Return the [x, y] coordinate for the center point of the cell that contains the specified text.  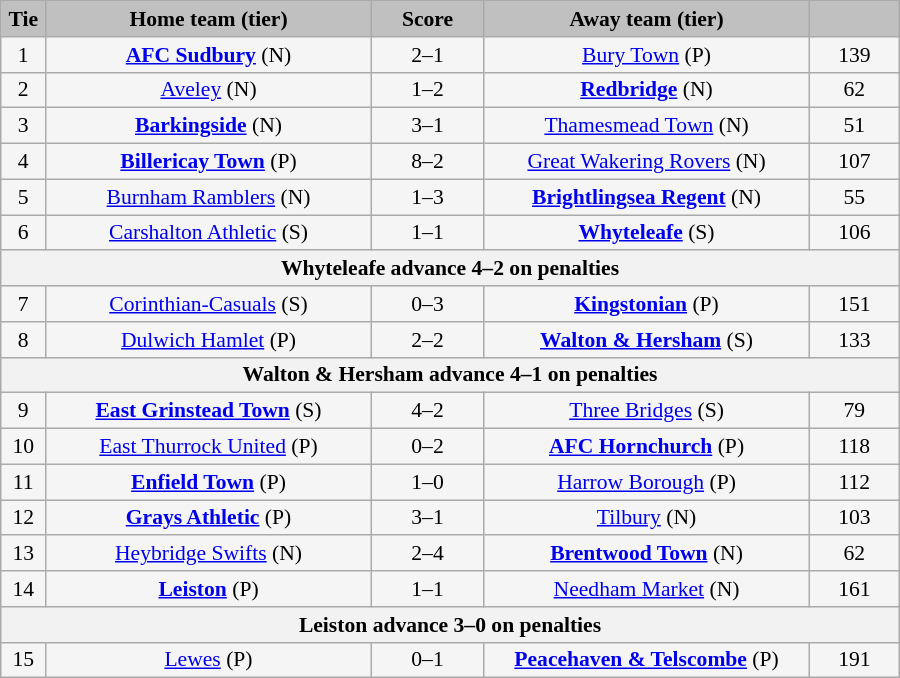
161 [854, 589]
55 [854, 197]
8–2 [427, 162]
14 [24, 589]
0–2 [427, 447]
1–2 [427, 90]
Lewes (P) [209, 660]
Great Wakering Rovers (N) [647, 162]
0–3 [427, 304]
107 [854, 162]
Brightlingsea Regent (N) [647, 197]
2–1 [427, 55]
133 [854, 340]
5 [24, 197]
0–1 [427, 660]
Heybridge Swifts (N) [209, 554]
Tie [24, 19]
4 [24, 162]
15 [24, 660]
139 [854, 55]
Home team (tier) [209, 19]
10 [24, 447]
3 [24, 126]
1 [24, 55]
Aveley (N) [209, 90]
151 [854, 304]
Dulwich Hamlet (P) [209, 340]
2–4 [427, 554]
Barkingside (N) [209, 126]
Enfield Town (P) [209, 482]
Leiston advance 3–0 on penalties [450, 625]
Walton & Hersham (S) [647, 340]
Carshalton Athletic (S) [209, 233]
6 [24, 233]
118 [854, 447]
Brentwood Town (N) [647, 554]
Harrow Borough (P) [647, 482]
12 [24, 518]
51 [854, 126]
East Thurrock United (P) [209, 447]
Kingstonian (P) [647, 304]
2–2 [427, 340]
Score [427, 19]
112 [854, 482]
191 [854, 660]
1–0 [427, 482]
Thamesmead Town (N) [647, 126]
Grays Athletic (P) [209, 518]
AFC Sudbury (N) [209, 55]
AFC Hornchurch (P) [647, 447]
1–3 [427, 197]
Whyteleafe (S) [647, 233]
79 [854, 411]
Away team (tier) [647, 19]
9 [24, 411]
106 [854, 233]
Peacehaven & Telscombe (P) [647, 660]
Billericay Town (P) [209, 162]
13 [24, 554]
2 [24, 90]
8 [24, 340]
East Grinstead Town (S) [209, 411]
Corinthian-Casuals (S) [209, 304]
103 [854, 518]
7 [24, 304]
Bury Town (P) [647, 55]
Burnham Ramblers (N) [209, 197]
Three Bridges (S) [647, 411]
Needham Market (N) [647, 589]
11 [24, 482]
Leiston (P) [209, 589]
Walton & Hersham advance 4–1 on penalties [450, 375]
Whyteleafe advance 4–2 on penalties [450, 269]
Redbridge (N) [647, 90]
Tilbury (N) [647, 518]
4–2 [427, 411]
